Determine the [x, y] coordinate at the center of the cell enclosing the given text.  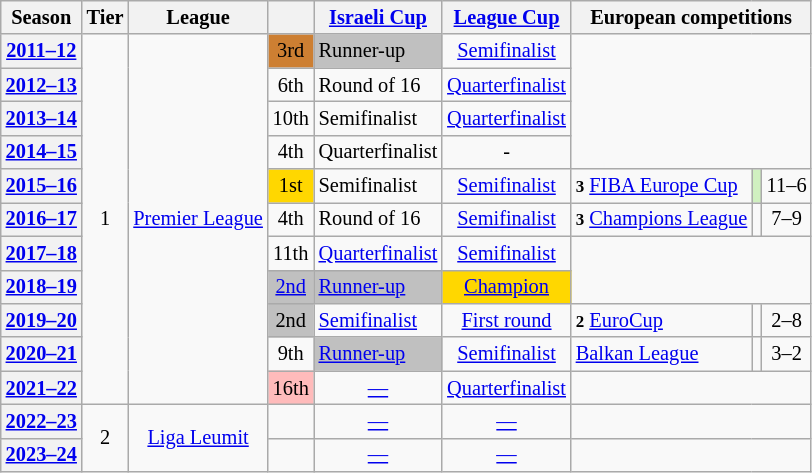
3 FIBA Europe Cup [662, 186]
Tier [106, 17]
2018–19 [42, 287]
2015–16 [42, 186]
9th [291, 354]
10th [291, 118]
Season [42, 17]
1 [106, 219]
2011–12 [42, 51]
Premier League [198, 219]
Balkan League [662, 354]
2016–17 [42, 219]
16th [291, 388]
6th [291, 85]
2013–14 [42, 118]
2 [106, 438]
- [506, 152]
League Cup [506, 17]
2014–15 [42, 152]
2019–20 [42, 320]
11th [291, 253]
2–8 [787, 320]
European competitions [692, 17]
2020–21 [42, 354]
2021–22 [42, 388]
2017–18 [42, 253]
League [198, 17]
7–9 [787, 219]
Liga Leumit [198, 438]
2012–13 [42, 85]
3–2 [787, 354]
3rd [291, 51]
11–6 [787, 186]
3 Champions League [662, 219]
Israeli Cup [378, 17]
2023–24 [42, 455]
First round [506, 320]
2 EuroCup [662, 320]
Champion [506, 287]
2022–23 [42, 421]
1st [291, 186]
